Output the [X, Y] coordinate of the center of the cell containing the given text.  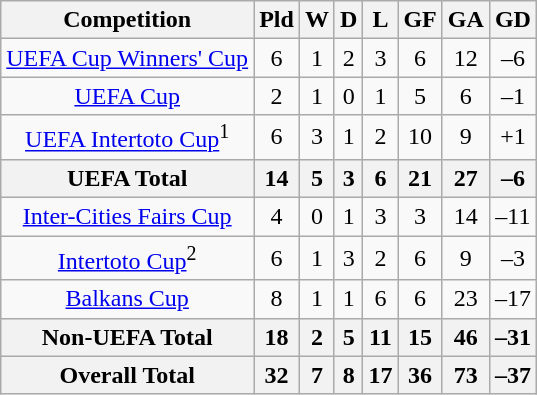
12 [466, 58]
GF [420, 20]
W [316, 20]
UEFA Cup Winners' Cup [128, 58]
–37 [512, 375]
17 [380, 375]
15 [420, 337]
UEFA Intertoto Cup1 [128, 138]
Non-UEFA Total [128, 337]
73 [466, 375]
GD [512, 20]
7 [316, 375]
GA [466, 20]
UEFA Cup [128, 96]
27 [466, 178]
–11 [512, 217]
32 [277, 375]
Balkans Cup [128, 299]
Pld [277, 20]
11 [380, 337]
23 [466, 299]
21 [420, 178]
10 [420, 138]
L [380, 20]
36 [420, 375]
+1 [512, 138]
–31 [512, 337]
Overall Total [128, 375]
–3 [512, 258]
4 [277, 217]
Competition [128, 20]
Inter-Cities Fairs Cup [128, 217]
Intertoto Cup2 [128, 258]
UEFA Total [128, 178]
–1 [512, 96]
46 [466, 337]
D [348, 20]
–17 [512, 299]
18 [277, 337]
